Return (X, Y) of the center of cell containing provided text 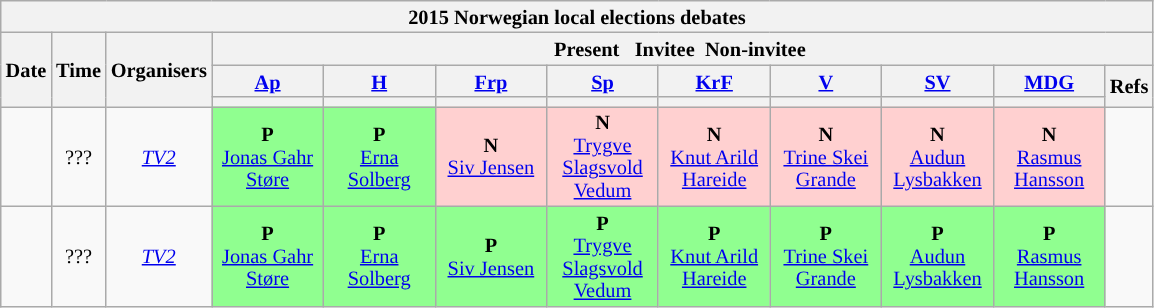
PTrine Skei Grande (826, 256)
Refs (1129, 86)
NTrygve Slagsvold Vedum (603, 156)
NSiv Jensen (491, 156)
Date (26, 69)
Sp (603, 81)
KrF (714, 81)
NAudun Lysbakken (938, 156)
NKnut Arild Hareide (714, 156)
Ap (268, 81)
PAudun Lysbakken (938, 256)
2015 Norwegian local elections debates (577, 16)
Present Invitee Non-invitee (682, 48)
PSiv Jensen (491, 256)
V (826, 81)
NTrine Skei Grande (826, 156)
Time (78, 69)
Organisers (159, 69)
Frp (491, 81)
PRasmus Hansson (1049, 256)
NRasmus Hansson (1049, 156)
H (379, 81)
MDG (1049, 81)
PKnut Arild Hareide (714, 256)
PTrygve Slagsvold Vedum (603, 256)
SV (938, 81)
